From the cell containing the given text, extract its center point as [X, Y] coordinate. 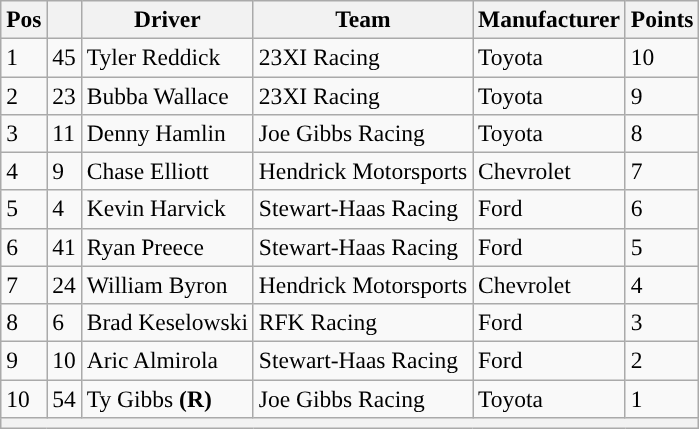
William Byron [167, 285]
Denny Hamlin [167, 133]
Ryan Preece [167, 247]
Team [362, 19]
54 [64, 398]
Driver [167, 19]
Kevin Harvick [167, 209]
Aric Almirola [167, 360]
Pos [24, 19]
Ty Gibbs (R) [167, 398]
RFK Racing [362, 322]
24 [64, 285]
Manufacturer [550, 19]
Points [662, 19]
Bubba Wallace [167, 95]
11 [64, 133]
23 [64, 95]
45 [64, 57]
41 [64, 247]
Chase Elliott [167, 171]
Tyler Reddick [167, 57]
Brad Keselowski [167, 322]
